Return (X, Y) of the center of cell containing provided text 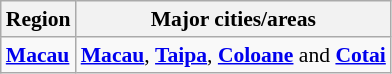
Major cities/areas (234, 19)
Macau, Taipa, Coloane and Cotai (234, 55)
Region (38, 19)
Macau (38, 55)
